Search for the cell housing the specified text and yield its (X, Y) center coordinate. 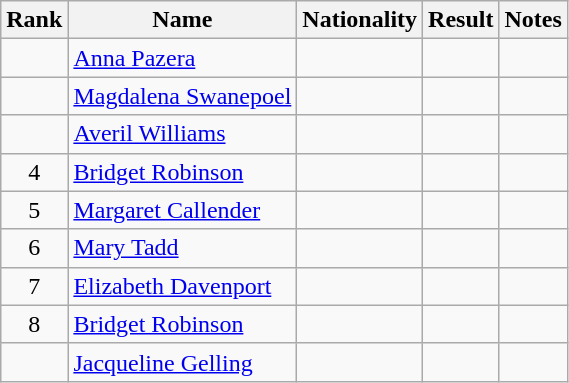
Nationality (360, 20)
Result (461, 20)
Margaret Callender (182, 210)
Rank (34, 20)
6 (34, 248)
Averil Williams (182, 134)
7 (34, 286)
Elizabeth Davenport (182, 286)
5 (34, 210)
4 (34, 172)
Name (182, 20)
Jacqueline Gelling (182, 362)
Notes (533, 20)
8 (34, 324)
Magdalena Swanepoel (182, 96)
Anna Pazera (182, 58)
Mary Tadd (182, 248)
